From the cell containing the given text, extract its center point as (X, Y) coordinate. 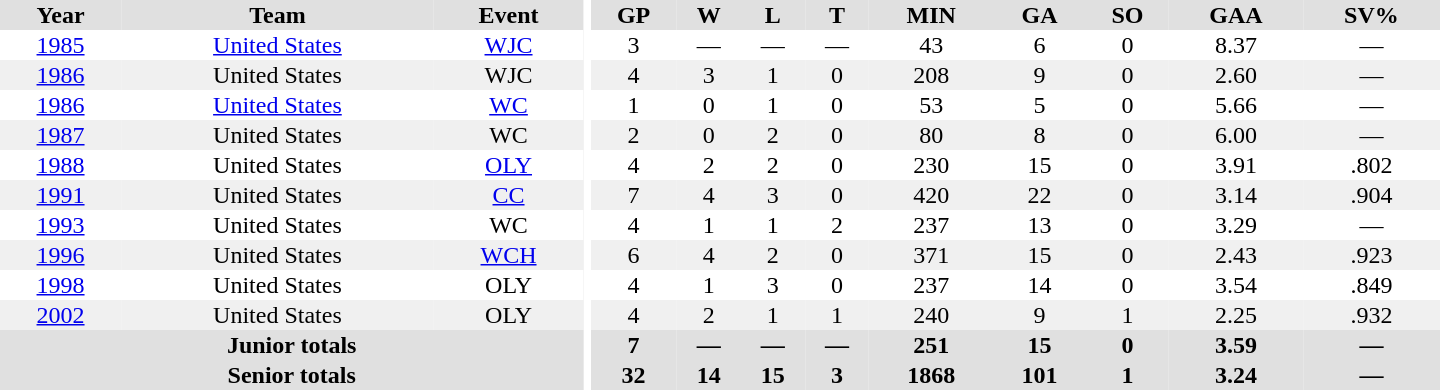
101 (1040, 375)
1985 (60, 45)
Senior totals (292, 375)
2002 (60, 315)
240 (931, 315)
L (773, 15)
1991 (60, 195)
.923 (1372, 255)
1868 (931, 375)
CC (509, 195)
230 (931, 165)
420 (931, 195)
.904 (1372, 195)
251 (931, 345)
3.29 (1236, 225)
SO (1128, 15)
5.66 (1236, 105)
1987 (60, 135)
32 (633, 375)
.802 (1372, 165)
3.14 (1236, 195)
3.59 (1236, 345)
43 (931, 45)
2.25 (1236, 315)
13 (1040, 225)
GAA (1236, 15)
8 (1040, 135)
6.00 (1236, 135)
W (709, 15)
2.60 (1236, 75)
3.91 (1236, 165)
371 (931, 255)
Event (509, 15)
1988 (60, 165)
8.37 (1236, 45)
22 (1040, 195)
3.54 (1236, 285)
WCH (509, 255)
80 (931, 135)
GP (633, 15)
.932 (1372, 315)
MIN (931, 15)
SV% (1372, 15)
1996 (60, 255)
53 (931, 105)
Team (278, 15)
Year (60, 15)
1998 (60, 285)
208 (931, 75)
5 (1040, 105)
T (837, 15)
3.24 (1236, 375)
Junior totals (292, 345)
2.43 (1236, 255)
1993 (60, 225)
.849 (1372, 285)
GA (1040, 15)
